For the text-containing cell, return its midpoint in (X, Y) coordinate format. 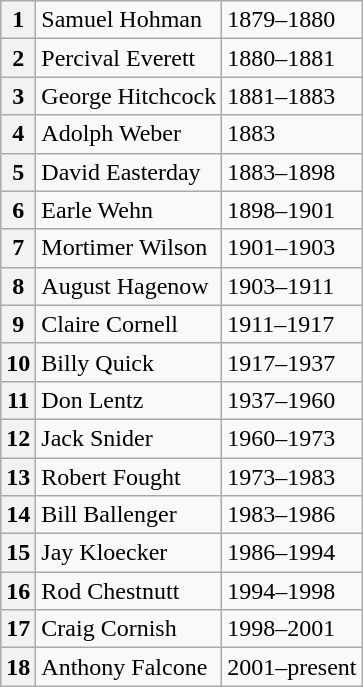
7 (18, 248)
18 (18, 667)
4 (18, 134)
15 (18, 553)
1 (18, 20)
6 (18, 210)
Samuel Hohman (129, 20)
2 (18, 58)
16 (18, 591)
1881–1883 (292, 96)
1994–1998 (292, 591)
Claire Cornell (129, 324)
1986–1994 (292, 553)
3 (18, 96)
Mortimer Wilson (129, 248)
Earle Wehn (129, 210)
Rod Chestnutt (129, 591)
Craig Cornish (129, 629)
Jack Snider (129, 438)
1983–1986 (292, 515)
13 (18, 477)
1880–1881 (292, 58)
Don Lentz (129, 400)
1973–1983 (292, 477)
1883–1898 (292, 172)
Percival Everett (129, 58)
Robert Fought (129, 477)
Adolph Weber (129, 134)
11 (18, 400)
1960–1973 (292, 438)
Anthony Falcone (129, 667)
August Hagenow (129, 286)
14 (18, 515)
1998–2001 (292, 629)
2001–present (292, 667)
1901–1903 (292, 248)
1898–1901 (292, 210)
8 (18, 286)
12 (18, 438)
David Easterday (129, 172)
Jay Kloecker (129, 553)
1937–1960 (292, 400)
Billy Quick (129, 362)
1903–1911 (292, 286)
17 (18, 629)
George Hitchcock (129, 96)
1917–1937 (292, 362)
10 (18, 362)
9 (18, 324)
1883 (292, 134)
1911–1917 (292, 324)
Bill Ballenger (129, 515)
5 (18, 172)
1879–1880 (292, 20)
